Locate the cell with the specified text and output its [X, Y] center coordinate. 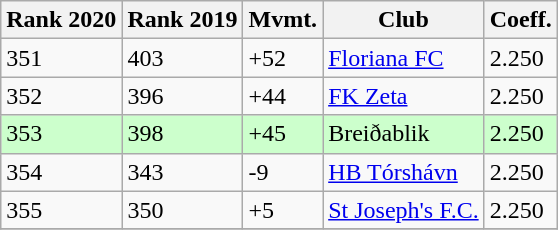
Mvmt. [283, 20]
351 [62, 58]
+5 [283, 210]
FK Zeta [404, 96]
Club [404, 20]
+44 [283, 96]
352 [62, 96]
Rank 2019 [182, 20]
+52 [283, 58]
396 [182, 96]
St Joseph's F.C. [404, 210]
Floriana FC [404, 58]
353 [62, 134]
398 [182, 134]
Breiðablik [404, 134]
-9 [283, 172]
343 [182, 172]
355 [62, 210]
HB Tórshávn [404, 172]
Coeff. [520, 20]
350 [182, 210]
+45 [283, 134]
Rank 2020 [62, 20]
354 [62, 172]
403 [182, 58]
